Identify which cell holds the provided text, then report its [x, y] central coordinate. 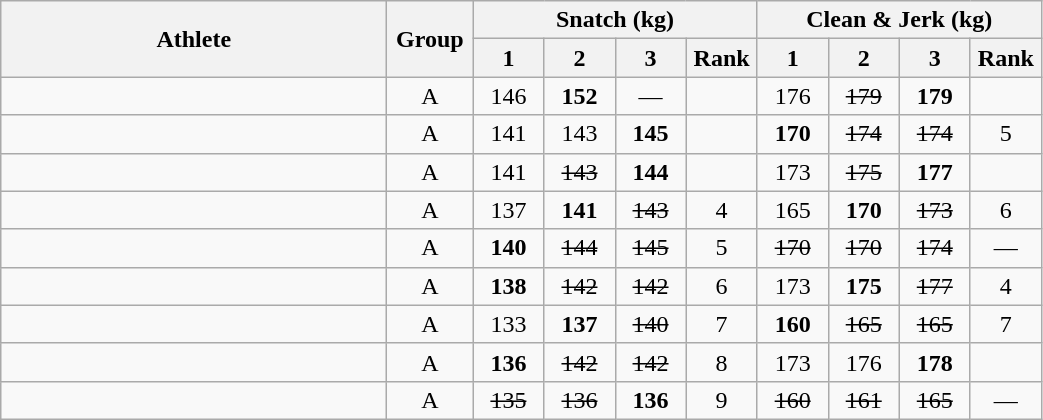
Clean & Jerk (kg) [899, 20]
133 [508, 324]
146 [508, 96]
178 [934, 362]
161 [864, 400]
138 [508, 286]
8 [722, 362]
Group [430, 39]
Snatch (kg) [615, 20]
152 [580, 96]
Athlete [194, 39]
135 [508, 400]
9 [722, 400]
